From the cell containing the given text, extract its center point as [x, y] coordinate. 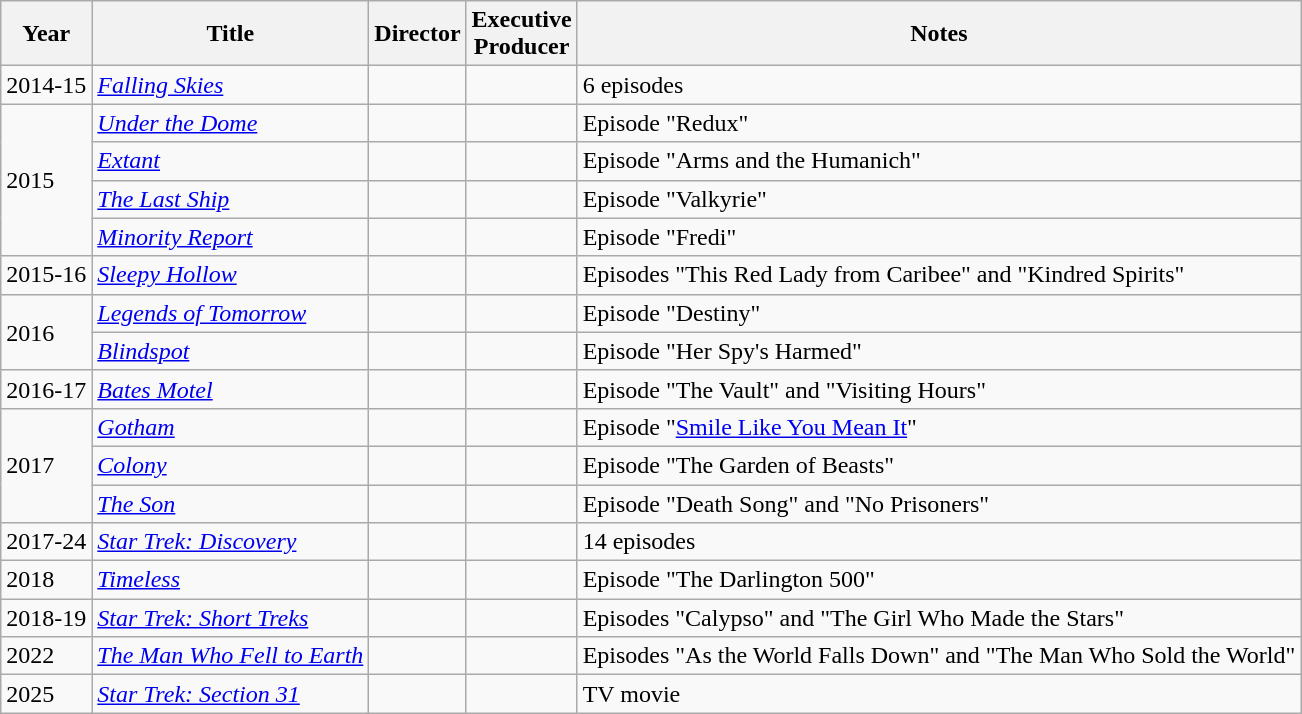
Colony [230, 465]
Star Trek: Short Treks [230, 618]
Blindspot [230, 351]
2015 [46, 180]
Episodes "Calypso" and "The Girl Who Made the Stars" [939, 618]
Episode "The Darlington 500" [939, 580]
Episode "Smile Like You Mean It" [939, 427]
2017-24 [46, 542]
2025 [46, 694]
Minority Report [230, 237]
2016 [46, 332]
TV movie [939, 694]
Episode "Arms and the Humanich" [939, 161]
Gotham [230, 427]
Episode "Destiny" [939, 313]
Episode "The Vault" and "Visiting Hours" [939, 389]
Bates Motel [230, 389]
Episode "Valkyrie" [939, 199]
Under the Dome [230, 123]
Notes [939, 34]
2022 [46, 656]
The Last Ship [230, 199]
Episode "Redux" [939, 123]
2014-15 [46, 85]
Episode "The Garden of Beasts" [939, 465]
Title [230, 34]
Legends of Tomorrow [230, 313]
Extant [230, 161]
2016-17 [46, 389]
Star Trek: Discovery [230, 542]
2017 [46, 465]
Year [46, 34]
Episode "Her Spy's Harmed" [939, 351]
Star Trek: Section 31 [230, 694]
Timeless [230, 580]
ExecutiveProducer [522, 34]
Falling Skies [230, 85]
Episode "Fredi" [939, 237]
6 episodes [939, 85]
The Man Who Fell to Earth [230, 656]
2015-16 [46, 275]
Director [418, 34]
Episodes "As the World Falls Down" and "The Man Who Sold the World" [939, 656]
Sleepy Hollow [230, 275]
Episode "Death Song" and "No Prisoners" [939, 503]
2018 [46, 580]
14 episodes [939, 542]
2018-19 [46, 618]
Episodes "This Red Lady from Caribee" and "Kindred Spirits" [939, 275]
The Son [230, 503]
